Return the (X, Y) coordinate for the center point of the cell that contains the specified text.  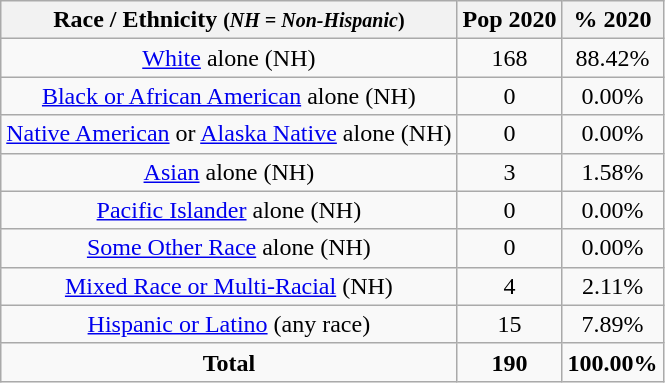
2.11% (612, 286)
Native American or Alaska Native alone (NH) (229, 134)
3 (510, 172)
15 (510, 324)
Pacific Islander alone (NH) (229, 210)
White alone (NH) (229, 58)
100.00% (612, 362)
168 (510, 58)
Some Other Race alone (NH) (229, 248)
Hispanic or Latino (any race) (229, 324)
88.42% (612, 58)
190 (510, 362)
Race / Ethnicity (NH = Non-Hispanic) (229, 20)
% 2020 (612, 20)
7.89% (612, 324)
Mixed Race or Multi-Racial (NH) (229, 286)
Pop 2020 (510, 20)
Black or African American alone (NH) (229, 96)
Asian alone (NH) (229, 172)
1.58% (612, 172)
Total (229, 362)
4 (510, 286)
